From the cell containing the given text, extract its center point as (X, Y) coordinate. 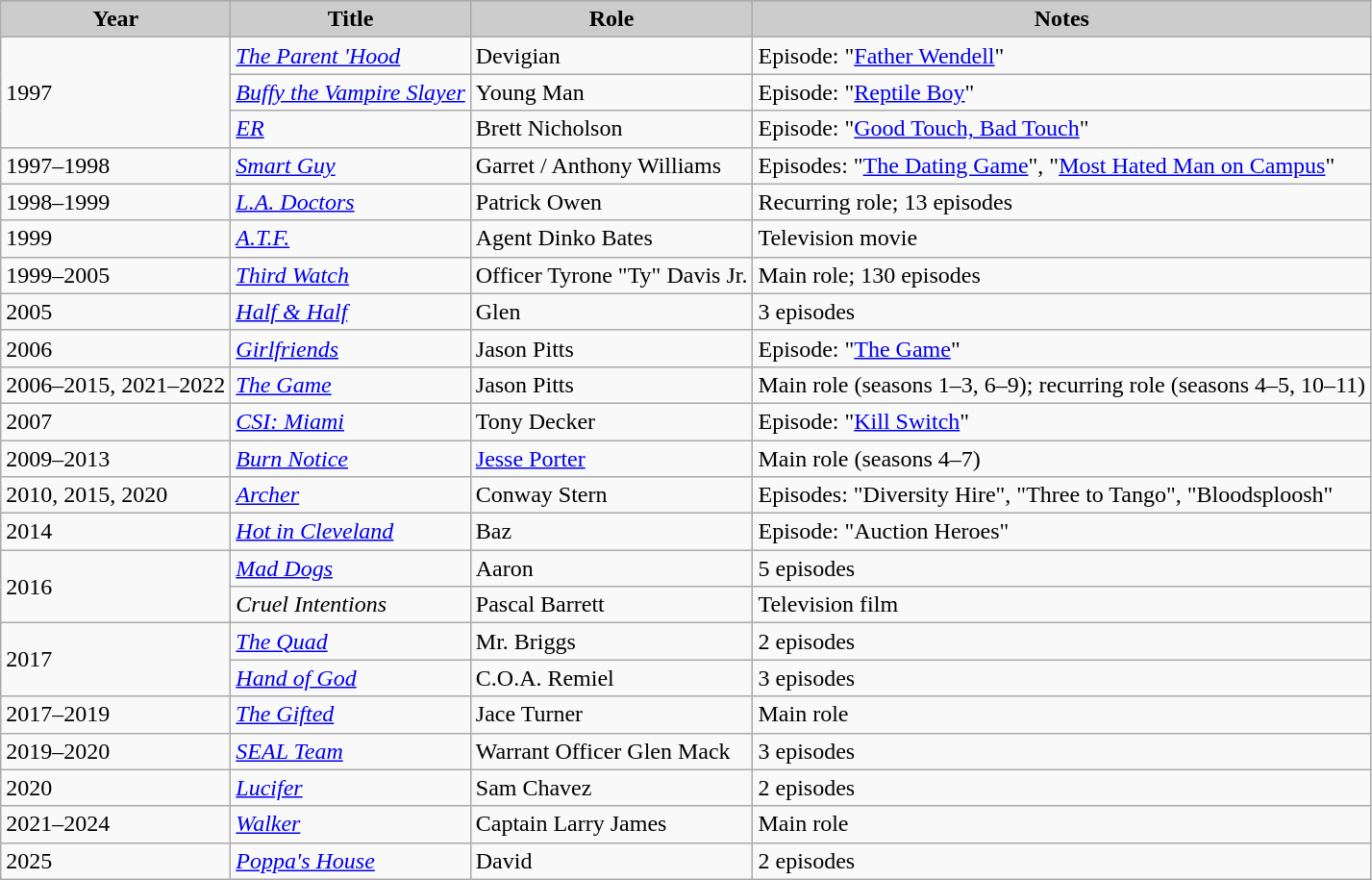
Television movie (1061, 239)
Cruel Intentions (350, 605)
The Parent 'Hood (350, 56)
The Gifted (350, 715)
2014 (115, 532)
A.T.F. (350, 239)
The Game (350, 385)
Episodes: "The Dating Game", "Most Hated Man on Campus" (1061, 165)
Aaron (611, 568)
Main role (seasons 1–3, 6–9); recurring role (seasons 4–5, 10–11) (1061, 385)
Walker (350, 824)
Poppa's House (350, 861)
Girlfriends (350, 348)
Episode: "Reptile Boy" (1061, 92)
1997 (115, 92)
Officer Tyrone "Ty" Davis Jr. (611, 275)
2006 (115, 348)
Jace Turner (611, 715)
2025 (115, 861)
Hand of God (350, 678)
Pascal Barrett (611, 605)
Episode: "Auction Heroes" (1061, 532)
L.A. Doctors (350, 202)
2016 (115, 587)
Episode: "The Game" (1061, 348)
1998–1999 (115, 202)
Young Man (611, 92)
Burn Notice (350, 459)
2005 (115, 312)
Episode: "Kill Switch" (1061, 421)
C.O.A. Remiel (611, 678)
Agent Dinko Bates (611, 239)
Warrant Officer Glen Mack (611, 751)
David (611, 861)
1999–2005 (115, 275)
2006–2015, 2021–2022 (115, 385)
CSI: Miami (350, 421)
Baz (611, 532)
Notes (1061, 19)
Archer (350, 495)
Sam Chavez (611, 788)
2010, 2015, 2020 (115, 495)
5 episodes (1061, 568)
2007 (115, 421)
Patrick Owen (611, 202)
Conway Stern (611, 495)
2019–2020 (115, 751)
Devigian (611, 56)
Episodes: "Diversity Hire", "Three to Tango", "Bloodsploosh" (1061, 495)
2017 (115, 660)
Glen (611, 312)
Smart Guy (350, 165)
Lucifer (350, 788)
Third Watch (350, 275)
Hot in Cleveland (350, 532)
2017–2019 (115, 715)
Recurring role; 13 episodes (1061, 202)
The Quad (350, 641)
ER (350, 129)
Main role (seasons 4–7) (1061, 459)
Episode: "Father Wendell" (1061, 56)
Buffy the Vampire Slayer (350, 92)
Year (115, 19)
SEAL Team (350, 751)
Captain Larry James (611, 824)
2020 (115, 788)
Main role; 130 episodes (1061, 275)
Episode: "Good Touch, Bad Touch" (1061, 129)
Mad Dogs (350, 568)
2021–2024 (115, 824)
Half & Half (350, 312)
1997–1998 (115, 165)
1999 (115, 239)
Mr. Briggs (611, 641)
2009–2013 (115, 459)
Jesse Porter (611, 459)
Tony Decker (611, 421)
Garret / Anthony Williams (611, 165)
Role (611, 19)
Television film (1061, 605)
Brett Nicholson (611, 129)
Title (350, 19)
